Output the (x, y) coordinate of the center of the cell containing the given text.  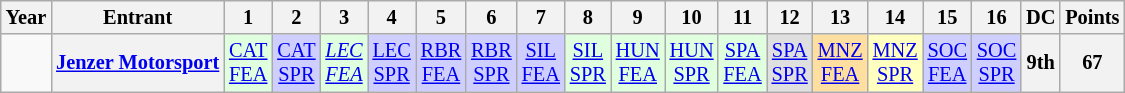
RBRFEA (441, 63)
LECFEA (344, 63)
12 (790, 17)
4 (392, 17)
CATSPR (296, 63)
RBRSPR (491, 63)
6 (491, 17)
LECSPR (392, 63)
SILSPR (588, 63)
SILFEA (541, 63)
10 (692, 17)
15 (948, 17)
Jenzer Motorsport (138, 63)
5 (441, 17)
MNZSPR (896, 63)
14 (896, 17)
HUNSPR (692, 63)
SOCSPR (996, 63)
SPAFEA (742, 63)
9th (1040, 63)
Entrant (138, 17)
HUNFEA (638, 63)
16 (996, 17)
3 (344, 17)
MNZFEA (840, 63)
11 (742, 17)
CATFEA (248, 63)
67 (1092, 63)
SPASPR (790, 63)
2 (296, 17)
8 (588, 17)
13 (840, 17)
9 (638, 17)
7 (541, 17)
DC (1040, 17)
Points (1092, 17)
Year (26, 17)
SOCFEA (948, 63)
1 (248, 17)
